Output the (X, Y) coordinate of the center of the cell containing the given text.  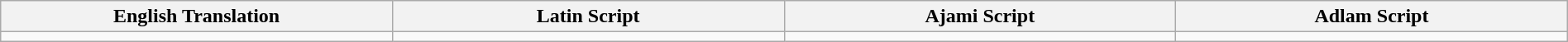
English Translation (197, 16)
Latin Script (588, 16)
Adlam Script (1372, 16)
Ajami Script (980, 16)
